Provide the (x, y) coordinate of the cell's center where the given text is located.  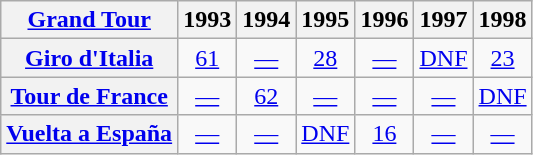
Giro d'Italia (90, 58)
Vuelta a España (90, 134)
1995 (326, 20)
Grand Tour (90, 20)
16 (384, 134)
23 (502, 58)
28 (326, 58)
1993 (208, 20)
Tour de France (90, 96)
1996 (384, 20)
61 (208, 58)
1997 (444, 20)
1994 (266, 20)
1998 (502, 20)
62 (266, 96)
